Find where the given text appears and provide that cell's center as [x, y] coordinate. 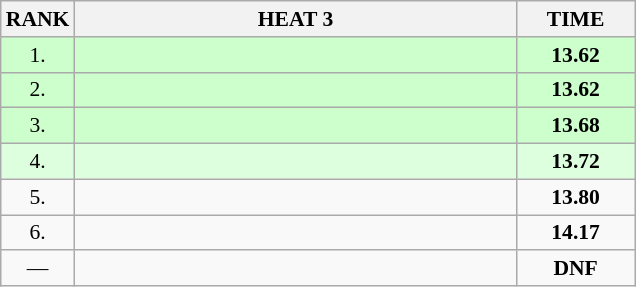
5. [38, 197]
1. [38, 55]
6. [38, 233]
4. [38, 162]
13.68 [576, 126]
13.80 [576, 197]
HEAT 3 [295, 19]
RANK [38, 19]
TIME [576, 19]
2. [38, 90]
14.17 [576, 233]
— [38, 269]
DNF [576, 269]
13.72 [576, 162]
3. [38, 126]
